Locate the cell with the specified text and output its (X, Y) center coordinate. 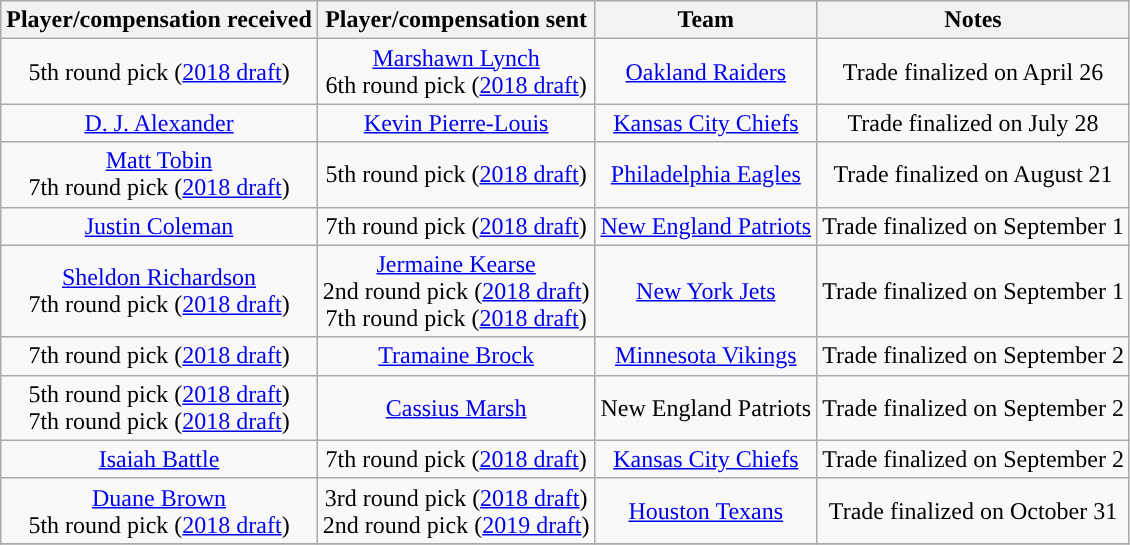
Jermaine Kearse2nd round pick (2018 draft)7th round pick (2018 draft) (456, 291)
Trade finalized on October 31 (974, 510)
Notes (974, 20)
Tramaine Brock (456, 356)
Sheldon Richardson7th round pick (2018 draft) (160, 291)
Isaiah Battle (160, 459)
Justin Coleman (160, 226)
Duane Brown5th round pick (2018 draft) (160, 510)
Kevin Pierre-Louis (456, 123)
Player/compensation received (160, 20)
Marshawn Lynch6th round pick (2018 draft) (456, 72)
5th round pick (2018 draft)7th round pick (2018 draft) (160, 408)
Trade finalized on August 21 (974, 174)
New York Jets (706, 291)
Minnesota Vikings (706, 356)
Trade finalized on July 28 (974, 123)
Houston Texans (706, 510)
Team (706, 20)
Matt Tobin7th round pick (2018 draft) (160, 174)
Player/compensation sent (456, 20)
Philadelphia Eagles (706, 174)
Cassius Marsh (456, 408)
D. J. Alexander (160, 123)
3rd round pick (2018 draft)2nd round pick (2019 draft) (456, 510)
Trade finalized on April 26 (974, 72)
Oakland Raiders (706, 72)
